For the text-containing cell, return its midpoint in (X, Y) coordinate format. 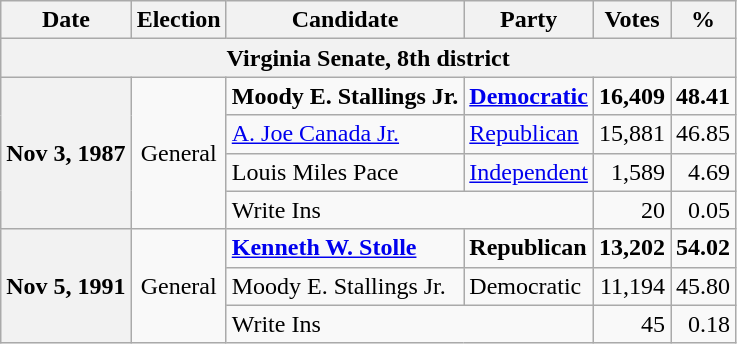
A. Joe Canada Jr. (345, 134)
Kenneth W. Stolle (345, 248)
45.80 (704, 286)
16,409 (632, 96)
1,589 (632, 172)
54.02 (704, 248)
Nov 3, 1987 (66, 153)
45 (632, 324)
Date (66, 20)
Virginia Senate, 8th district (368, 58)
4.69 (704, 172)
48.41 (704, 96)
11,194 (632, 286)
Nov 5, 1991 (66, 286)
Election (178, 20)
15,881 (632, 134)
Louis Miles Pace (345, 172)
20 (632, 210)
Party (529, 20)
% (704, 20)
0.18 (704, 324)
13,202 (632, 248)
Independent (529, 172)
Candidate (345, 20)
Votes (632, 20)
46.85 (704, 134)
0.05 (704, 210)
